Detect which cell encompasses the target text, then output its (X, Y) center coordinate. 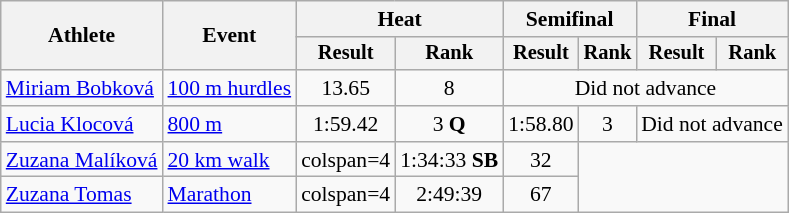
1:34:33 SB (449, 160)
32 (540, 160)
100 m hurdles (230, 88)
Lucia Klocová (82, 124)
2:49:39 (449, 195)
Athlete (82, 36)
Zuzana Tomas (82, 195)
Event (230, 36)
Miriam Bobková (82, 88)
3 (608, 124)
1:58.80 (540, 124)
13.65 (346, 88)
67 (540, 195)
Heat (400, 19)
Zuzana Malíková (82, 160)
800 m (230, 124)
Final (712, 19)
8 (449, 88)
1:59.42 (346, 124)
20 km walk (230, 160)
Marathon (230, 195)
3 Q (449, 124)
Semifinal (570, 19)
